Return (X, Y) of the center of cell containing provided text 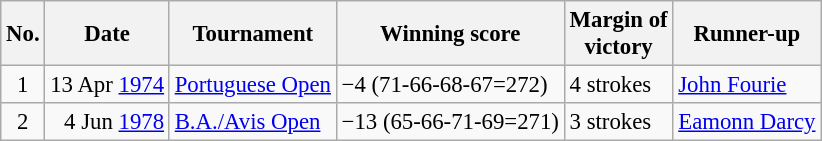
2 (23, 122)
4 strokes (618, 85)
Tournament (252, 34)
No. (23, 34)
Date (107, 34)
B.A./Avis Open (252, 122)
Eamonn Darcy (747, 122)
−13 (65-66-71-69=271) (450, 122)
1 (23, 85)
Portuguese Open (252, 85)
3 strokes (618, 122)
Margin ofvictory (618, 34)
13 Apr 1974 (107, 85)
John Fourie (747, 85)
4 Jun 1978 (107, 122)
Winning score (450, 34)
Runner-up (747, 34)
−4 (71-66-68-67=272) (450, 85)
